Capture the cell that displays the provided text and extract its (x, y) central coordinate. 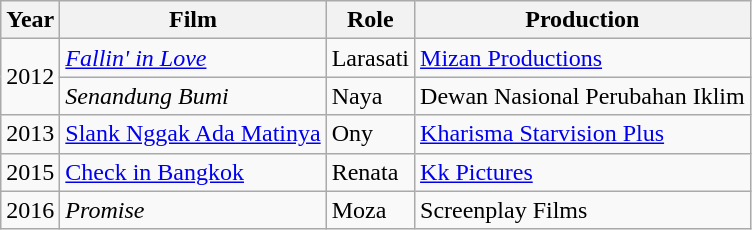
Check in Bangkok (193, 172)
2012 (30, 77)
Ony (370, 134)
Renata (370, 172)
Kharisma Starvision Plus (583, 134)
Role (370, 20)
Year (30, 20)
Dewan Nasional Perubahan Iklim (583, 96)
2016 (30, 210)
Fallin' in Love (193, 58)
Senandung Bumi (193, 96)
Production (583, 20)
Film (193, 20)
Moza (370, 210)
Larasati (370, 58)
Mizan Productions (583, 58)
2013 (30, 134)
Promise (193, 210)
Kk Pictures (583, 172)
Screenplay Films (583, 210)
2015 (30, 172)
Naya (370, 96)
Slank Nggak Ada Matinya (193, 134)
